Pinpoint the cell where the given text exists, returning its [x, y] midpoint coordinate. 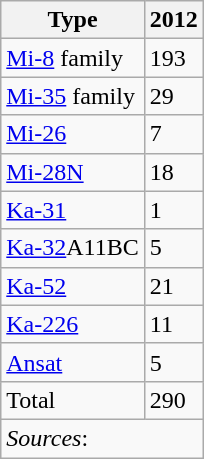
21 [174, 286]
29 [174, 96]
Mi-8 family [73, 58]
Ka-52 [73, 286]
7 [174, 134]
193 [174, 58]
11 [174, 324]
Mi-28N [73, 172]
Mi-35 family [73, 96]
1 [174, 210]
Mi-26 [73, 134]
Ka-32А11ВС [73, 248]
Sources: [102, 438]
Total [73, 400]
Type [73, 20]
18 [174, 172]
Ka-226 [73, 324]
Ka-31 [73, 210]
290 [174, 400]
Ansat [73, 362]
2012 [174, 20]
